From the cell containing the given text, extract its center point as (x, y) coordinate. 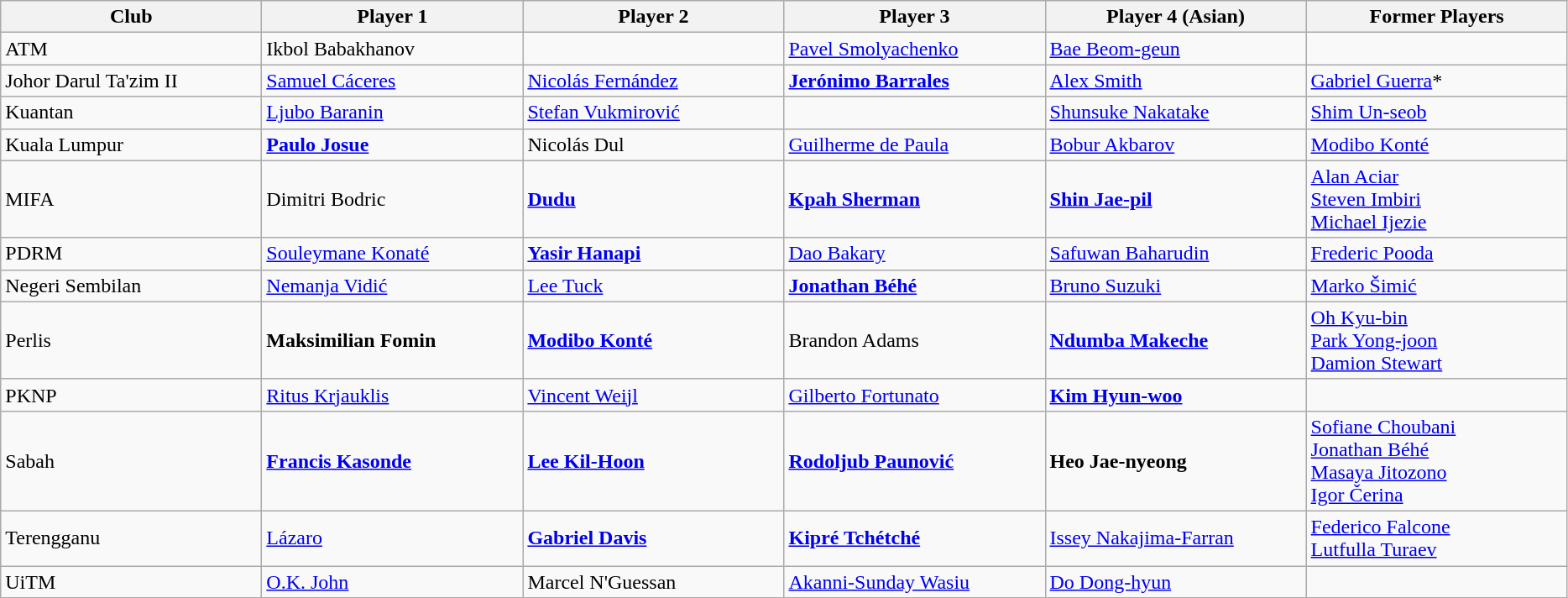
O.K. John (393, 582)
Gabriel Davis (653, 538)
Bae Beom-geun (1175, 49)
Ljubo Baranin (393, 113)
Oh Kyu-bin Park Yong-joon Damion Stewart (1437, 340)
Souleymane Konaté (393, 254)
Former Players (1437, 17)
Ritus Krjauklis (393, 395)
MIFA (131, 199)
Guilherme de Paula (915, 144)
Brandon Adams (915, 340)
Terengganu (131, 538)
Shunsuke Nakatake (1175, 113)
Bruno Suzuki (1175, 286)
Kim Hyun-woo (1175, 395)
Alan Aciar Steven Imbiri Michael Ijezie (1437, 199)
Federico Falcone Lutfulla Turaev (1437, 538)
Player 3 (915, 17)
Dao Bakary (915, 254)
Gilberto Fortunato (915, 395)
Player 2 (653, 17)
Akanni-Sunday Wasiu (915, 582)
PDRM (131, 254)
Kuala Lumpur (131, 144)
Lee Kil-Hoon (653, 460)
Shim Un-seob (1437, 113)
Frederic Pooda (1437, 254)
Bobur Akbarov (1175, 144)
Nicolás Dul (653, 144)
Do Dong-hyun (1175, 582)
Shin Jae-pil (1175, 199)
Kpah Sherman (915, 199)
Marko Šimić (1437, 286)
Dudu (653, 199)
Johor Darul Ta'zim II (131, 81)
Stefan Vukmirović (653, 113)
Ikbol Babakhanov (393, 49)
Sabah (131, 460)
Perlis (131, 340)
Samuel Cáceres (393, 81)
Jonathan Béhé (915, 286)
Lee Tuck (653, 286)
Nemanja Vidić (393, 286)
Francis Kasonde (393, 460)
Sofiane Choubani Jonathan Béhé Masaya Jitozono Igor Čerina (1437, 460)
ATM (131, 49)
Paulo Josue (393, 144)
Vincent Weijl (653, 395)
Club (131, 17)
Lázaro (393, 538)
Issey Nakajima-Farran (1175, 538)
Negeri Sembilan (131, 286)
PKNP (131, 395)
Kuantan (131, 113)
Ndumba Makeche (1175, 340)
Gabriel Guerra* (1437, 81)
Rodoljub Paunović (915, 460)
Marcel N'Guessan (653, 582)
Safuwan Baharudin (1175, 254)
Heo Jae-nyeong (1175, 460)
Player 4 (Asian) (1175, 17)
Kipré Tchétché (915, 538)
Yasir Hanapi (653, 254)
Maksimilian Fomin (393, 340)
Jerónimo Barrales (915, 81)
Alex Smith (1175, 81)
Pavel Smolyachenko (915, 49)
Nicolás Fernández (653, 81)
UiTM (131, 582)
Player 1 (393, 17)
Dimitri Bodric (393, 199)
